Determine the [X, Y] coordinate at the center of the cell enclosing the given text.  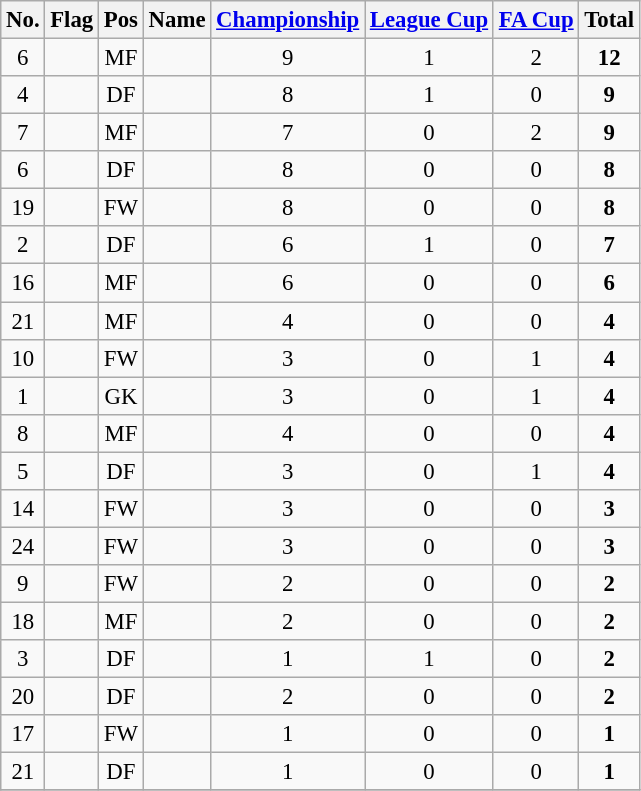
GK [122, 396]
16 [23, 283]
5 [23, 471]
18 [23, 621]
Pos [122, 20]
24 [23, 546]
17 [23, 734]
14 [23, 509]
Flag [72, 20]
League Cup [428, 20]
No. [23, 20]
10 [23, 358]
12 [609, 58]
20 [23, 697]
Name [177, 20]
19 [23, 208]
Championship [288, 20]
Total [609, 20]
FA Cup [536, 20]
